Return the [X, Y] coordinate for the center point of the cell that contains the specified text.  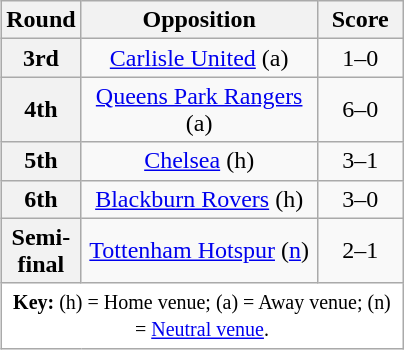
Carlisle United (a) [199, 58]
Queens Park Rangers (a) [199, 110]
Chelsea (h) [199, 161]
Tottenham Hotspur (n) [199, 250]
2–1 [360, 250]
Opposition [199, 20]
3–0 [360, 199]
6–0 [360, 110]
1–0 [360, 58]
4th [41, 110]
Score [360, 20]
3–1 [360, 161]
Key: (h) = Home venue; (a) = Away venue; (n) = Neutral venue. [202, 316]
3rd [41, 58]
Blackburn Rovers (h) [199, 199]
Semi-final [41, 250]
6th [41, 199]
5th [41, 161]
Round [41, 20]
